Scan for the cell matching the given text and deliver its [x, y] coordinate at center. 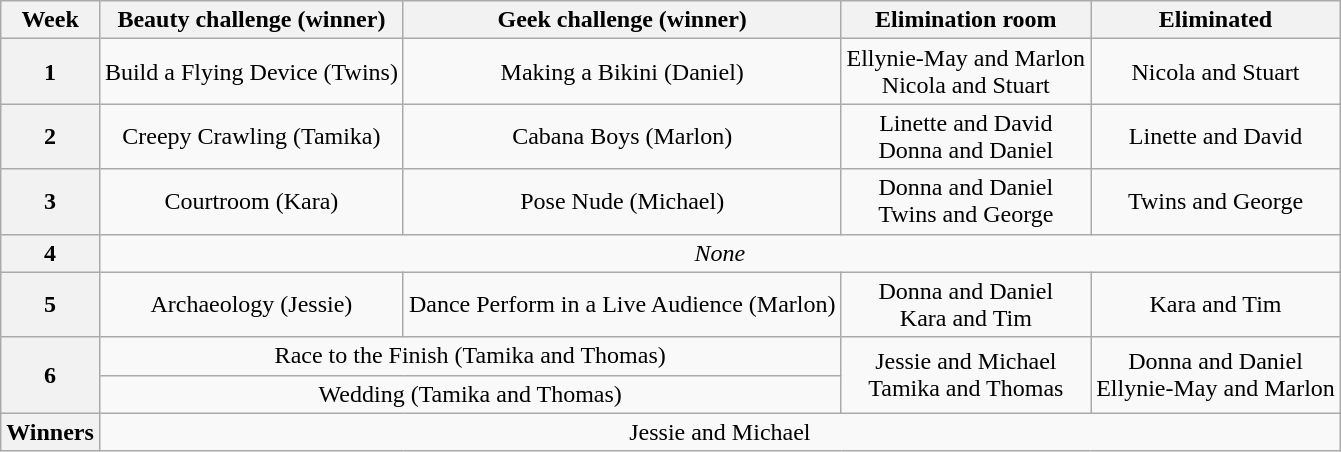
Elimination room [966, 20]
1 [50, 72]
Eliminated [1216, 20]
Cabana Boys (Marlon) [622, 136]
Jessie and Michael [720, 432]
Kara and Tim [1216, 304]
Linette and David [1216, 136]
Race to the Finish (Tamika and Thomas) [470, 356]
None [720, 253]
2 [50, 136]
Week [50, 20]
Donna and DanielEllynie-May and Marlon [1216, 375]
Build a Flying Device (Twins) [251, 72]
Pose Nude (Michael) [622, 202]
Wedding (Tamika and Thomas) [470, 394]
5 [50, 304]
Beauty challenge (winner) [251, 20]
Making a Bikini (Daniel) [622, 72]
Donna and DanielKara and Tim [966, 304]
Creepy Crawling (Tamika) [251, 136]
Archaeology (Jessie) [251, 304]
Winners [50, 432]
Dance Perform in a Live Audience (Marlon) [622, 304]
Ellynie-May and MarlonNicola and Stuart [966, 72]
Geek challenge (winner) [622, 20]
Jessie and MichaelTamika and Thomas [966, 375]
3 [50, 202]
Courtroom (Kara) [251, 202]
6 [50, 375]
Linette and DavidDonna and Daniel [966, 136]
Twins and George [1216, 202]
4 [50, 253]
Nicola and Stuart [1216, 72]
Donna and DanielTwins and George [966, 202]
